Locate the cell with the specified text and output its (X, Y) center coordinate. 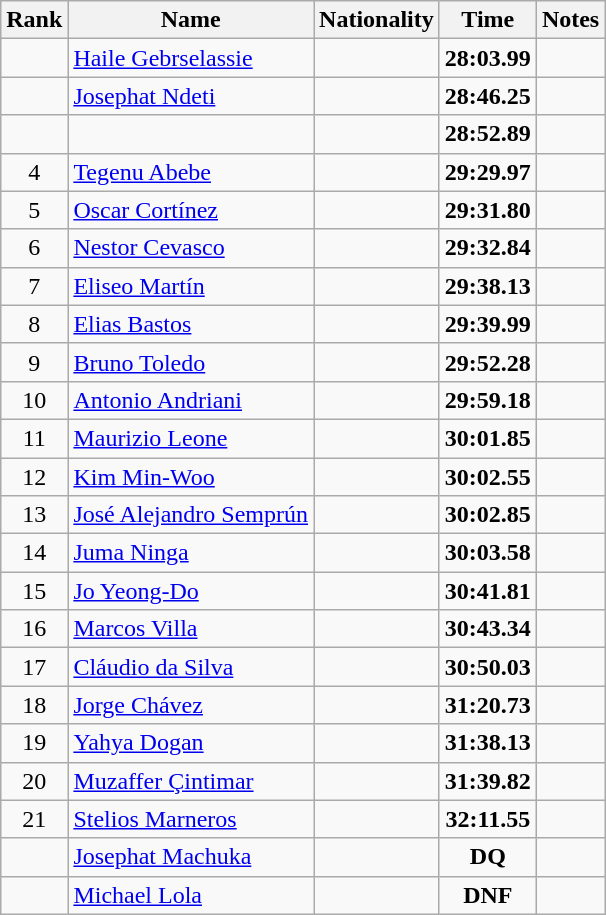
12 (34, 477)
Juma Ninga (191, 553)
29:29.97 (488, 172)
9 (34, 362)
20 (34, 781)
15 (34, 591)
30:01.85 (488, 438)
Jo Yeong-Do (191, 591)
Bruno Toledo (191, 362)
Cláudio da Silva (191, 667)
13 (34, 515)
Josephat Machuka (191, 857)
DNF (488, 895)
Nationality (377, 20)
Antonio Andriani (191, 400)
DQ (488, 857)
Oscar Cortínez (191, 210)
José Alejandro Semprún (191, 515)
18 (34, 705)
7 (34, 286)
29:38.13 (488, 286)
5 (34, 210)
29:31.80 (488, 210)
19 (34, 743)
31:39.82 (488, 781)
16 (34, 629)
21 (34, 819)
Nestor Cevasco (191, 248)
Marcos Villa (191, 629)
Tegenu Abebe (191, 172)
31:38.13 (488, 743)
Notes (570, 20)
30:03.58 (488, 553)
4 (34, 172)
28:03.99 (488, 58)
10 (34, 400)
Maurizio Leone (191, 438)
28:46.25 (488, 96)
28:52.89 (488, 134)
Kim Min-Woo (191, 477)
29:32.84 (488, 248)
32:11.55 (488, 819)
30:43.34 (488, 629)
Michael Lola (191, 895)
30:41.81 (488, 591)
29:39.99 (488, 324)
30:50.03 (488, 667)
29:52.28 (488, 362)
29:59.18 (488, 400)
Eliseo Martín (191, 286)
Haile Gebrselassie (191, 58)
17 (34, 667)
Time (488, 20)
14 (34, 553)
30:02.85 (488, 515)
Muzaffer Çintimar (191, 781)
6 (34, 248)
Name (191, 20)
Yahya Dogan (191, 743)
11 (34, 438)
8 (34, 324)
Josephat Ndeti (191, 96)
Rank (34, 20)
Stelios Marneros (191, 819)
Elias Bastos (191, 324)
Jorge Chávez (191, 705)
31:20.73 (488, 705)
30:02.55 (488, 477)
